Provide the [x, y] coordinate of the cell's center where the given text is located.  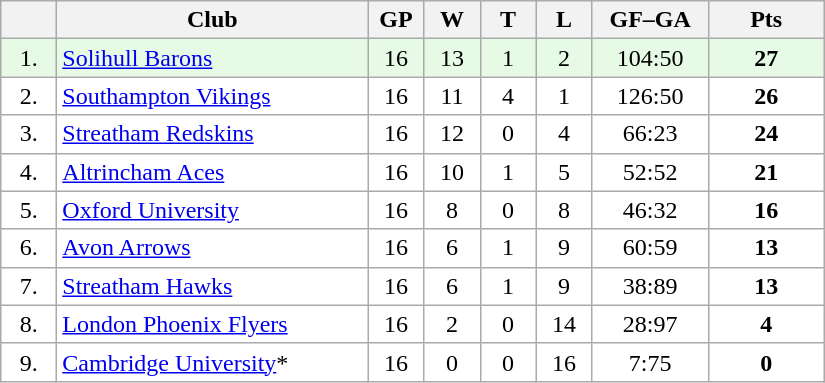
4. [29, 172]
7. [29, 286]
9. [29, 362]
11 [452, 96]
126:50 [650, 96]
W [452, 20]
26 [766, 96]
38:89 [650, 286]
28:97 [650, 324]
London Phoenix Flyers [212, 324]
Southampton Vikings [212, 96]
60:59 [650, 248]
6. [29, 248]
Oxford University [212, 210]
10 [452, 172]
46:32 [650, 210]
5 [564, 172]
52:52 [650, 172]
66:23 [650, 134]
5. [29, 210]
27 [766, 58]
T [508, 20]
GF–GA [650, 20]
Streatham Hawks [212, 286]
Altrincham Aces [212, 172]
1. [29, 58]
2. [29, 96]
21 [766, 172]
8. [29, 324]
Streatham Redskins [212, 134]
Solihull Barons [212, 58]
L [564, 20]
7:75 [650, 362]
Cambridge University* [212, 362]
104:50 [650, 58]
14 [564, 324]
24 [766, 134]
Pts [766, 20]
Club [212, 20]
3. [29, 134]
GP [396, 20]
Avon Arrows [212, 248]
12 [452, 134]
